Search for the cell housing the specified text and yield its (x, y) center coordinate. 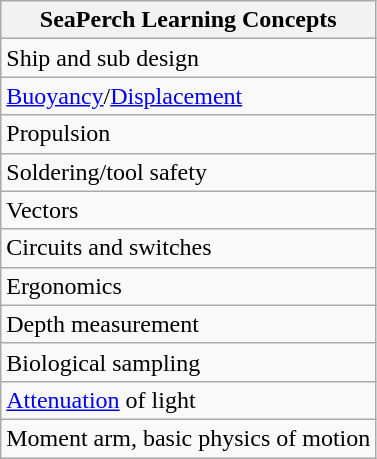
Attenuation of light (188, 400)
Soldering/tool safety (188, 172)
Moment arm, basic physics of motion (188, 438)
Vectors (188, 210)
SeaPerch Learning Concepts (188, 20)
Propulsion (188, 134)
Buoyancy/Displacement (188, 96)
Ergonomics (188, 286)
Ship and sub design (188, 58)
Circuits and switches (188, 248)
Biological sampling (188, 362)
Depth measurement (188, 324)
